From the cell containing the given text, extract its center point as (X, Y) coordinate. 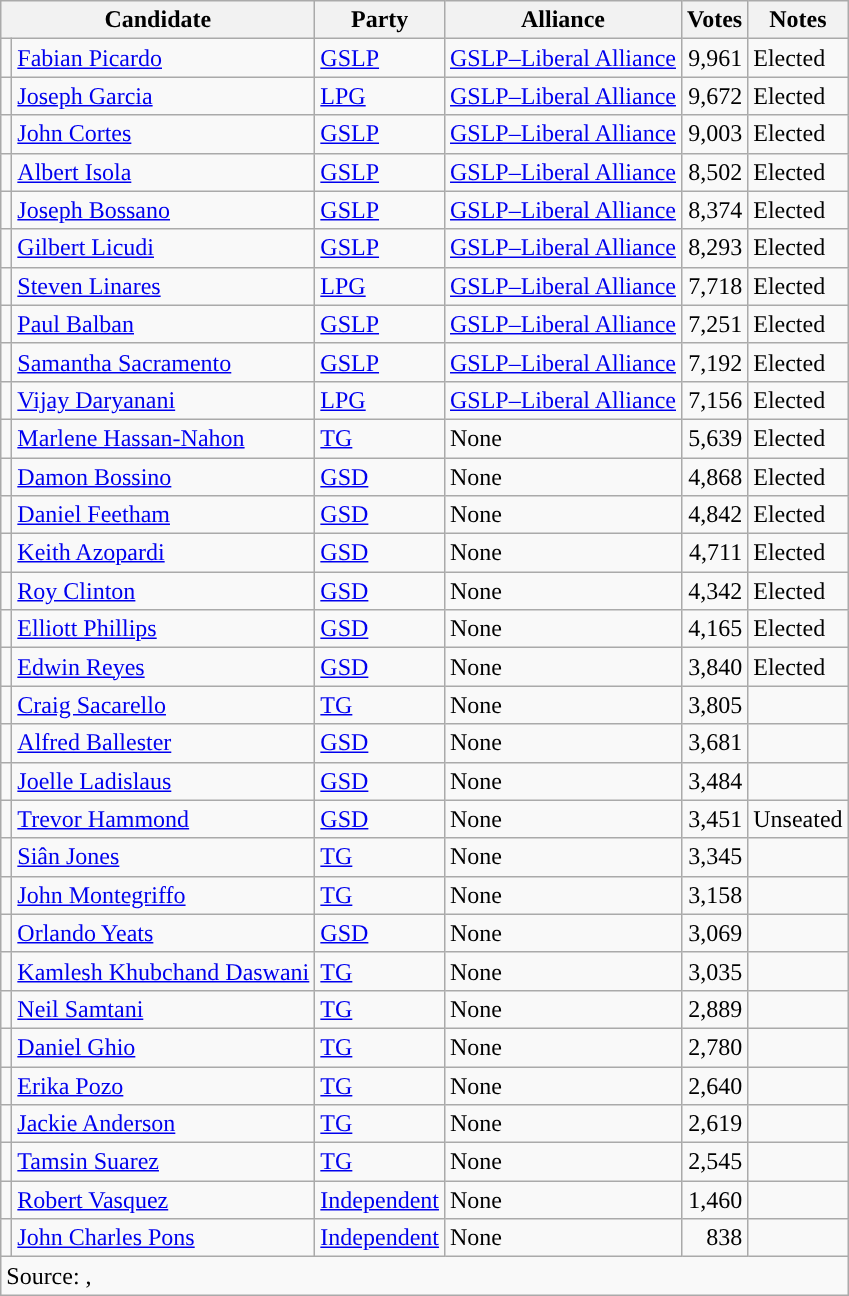
Robert Vasquez (164, 1200)
Notes (798, 20)
7,718 (715, 286)
3,345 (715, 857)
Unseated (798, 819)
7,251 (715, 324)
3,158 (715, 895)
9,003 (715, 134)
Fabian Picardo (164, 58)
Votes (715, 20)
7,156 (715, 400)
3,681 (715, 743)
Daniel Ghio (164, 1047)
2,545 (715, 1162)
Craig Sacarello (164, 705)
2,619 (715, 1124)
Neil Samtani (164, 1009)
Edwin Reyes (164, 667)
2,889 (715, 1009)
4,165 (715, 629)
Albert Isola (164, 172)
4,711 (715, 553)
Steven Linares (164, 286)
3,451 (715, 819)
John Charles Pons (164, 1238)
2,640 (715, 1085)
1,460 (715, 1200)
4,342 (715, 591)
4,842 (715, 515)
Kamlesh Khubchand Daswani (164, 971)
Elliott Phillips (164, 629)
Candidate (158, 20)
Siân Jones (164, 857)
5,639 (715, 438)
9,672 (715, 96)
Roy Clinton (164, 591)
Marlene Hassan-Nahon (164, 438)
Tamsin Suarez (164, 1162)
Paul Balban (164, 324)
7,192 (715, 362)
Alfred Ballester (164, 743)
Trevor Hammond (164, 819)
3,484 (715, 781)
3,069 (715, 933)
4,868 (715, 477)
Joseph Garcia (164, 96)
3,805 (715, 705)
Source: , (424, 1276)
Gilbert Licudi (164, 248)
8,502 (715, 172)
3,035 (715, 971)
Samantha Sacramento (164, 362)
Erika Pozo (164, 1085)
2,780 (715, 1047)
John Montegriffo (164, 895)
Daniel Feetham (164, 515)
8,374 (715, 210)
Orlando Yeats (164, 933)
Party (380, 20)
Vijay Daryanani (164, 400)
3,840 (715, 667)
Keith Azopardi (164, 553)
8,293 (715, 248)
Alliance (562, 20)
John Cortes (164, 134)
9,961 (715, 58)
Jackie Anderson (164, 1124)
Joelle Ladislaus (164, 781)
Joseph Bossano (164, 210)
838 (715, 1238)
Damon Bossino (164, 477)
